Detect which cell encompasses the target text, then output its (x, y) center coordinate. 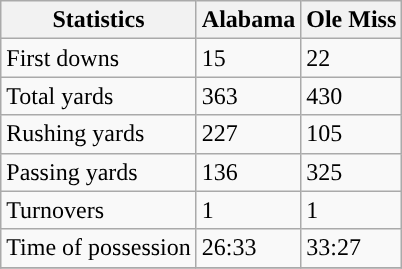
33:27 (352, 248)
Alabama (248, 20)
Turnovers (99, 210)
136 (248, 172)
Passing yards (99, 172)
Ole Miss (352, 20)
227 (248, 134)
Time of possession (99, 248)
325 (352, 172)
26:33 (248, 248)
363 (248, 96)
430 (352, 96)
Rushing yards (99, 134)
15 (248, 58)
First downs (99, 58)
22 (352, 58)
Total yards (99, 96)
105 (352, 134)
Statistics (99, 20)
